Search for the cell housing the specified text and yield its (X, Y) center coordinate. 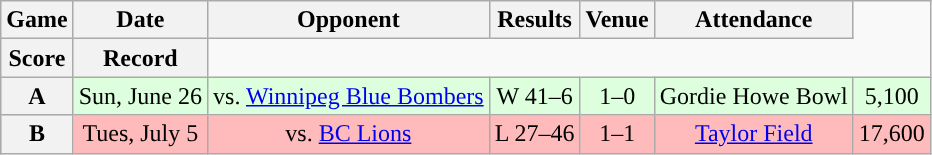
Gordie Howe Bowl (754, 96)
A (37, 96)
vs. Winnipeg Blue Bombers (349, 96)
Taylor Field (754, 134)
vs. BC Lions (349, 134)
Tues, July 5 (140, 134)
Attendance (754, 20)
Venue (617, 20)
W 41–6 (534, 96)
Results (534, 20)
Opponent (349, 20)
Sun, June 26 (140, 96)
17,600 (892, 134)
1–0 (617, 96)
Date (140, 20)
B (37, 134)
1–1 (617, 134)
Score (37, 58)
5,100 (892, 96)
Game (37, 20)
Record (140, 58)
L 27–46 (534, 134)
